For the text-containing cell, return its midpoint in (x, y) coordinate format. 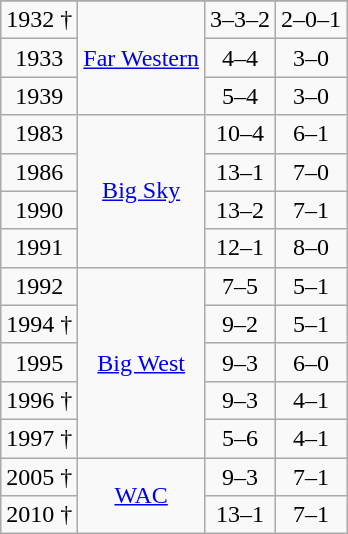
1932 † (40, 20)
1996 † (40, 400)
7–5 (240, 286)
Big Sky (142, 191)
2–0–1 (312, 20)
Far Western (142, 58)
1991 (40, 248)
9–2 (240, 324)
1997 † (40, 438)
1992 (40, 286)
7–0 (312, 172)
12–1 (240, 248)
Big West (142, 362)
6–0 (312, 362)
WAC (142, 496)
2010 † (40, 515)
1990 (40, 210)
1933 (40, 58)
3–3–2 (240, 20)
1986 (40, 172)
1995 (40, 362)
1983 (40, 134)
2005 † (40, 477)
6–1 (312, 134)
1994 † (40, 324)
13–2 (240, 210)
8–0 (312, 248)
5–6 (240, 438)
10–4 (240, 134)
1939 (40, 96)
4–4 (240, 58)
5–4 (240, 96)
